Detect which cell encompasses the target text, then output its [x, y] center coordinate. 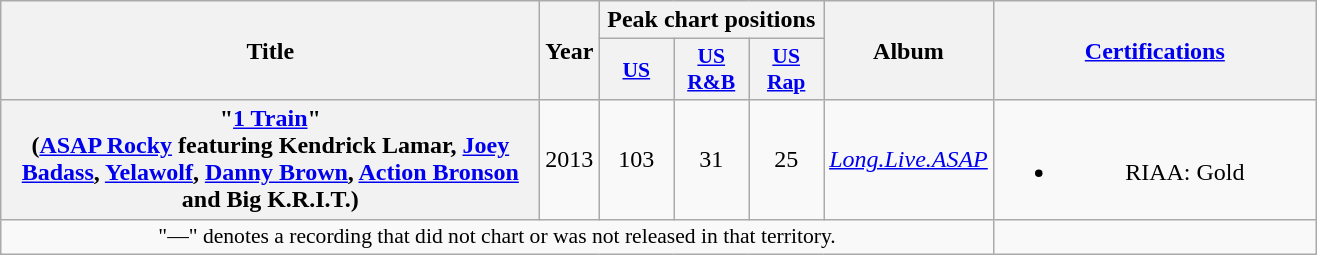
31 [712, 160]
Title [270, 50]
103 [636, 160]
Long.Live.ASAP [909, 160]
25 [786, 160]
RIAA: Gold [1154, 160]
US Rap [786, 70]
"1 Train"(ASAP Rocky featuring Kendrick Lamar, Joey Badass, Yelawolf, Danny Brown, Action Bronson and Big K.R.I.T.) [270, 160]
US [636, 70]
Year [570, 50]
2013 [570, 160]
"—" denotes a recording that did not chart or was not released in that territory. [498, 237]
Peak chart positions [712, 20]
US R&B [712, 70]
Certifications [1154, 50]
Album [909, 50]
